Determine the (x, y) coordinate at the center of the cell enclosing the given text.  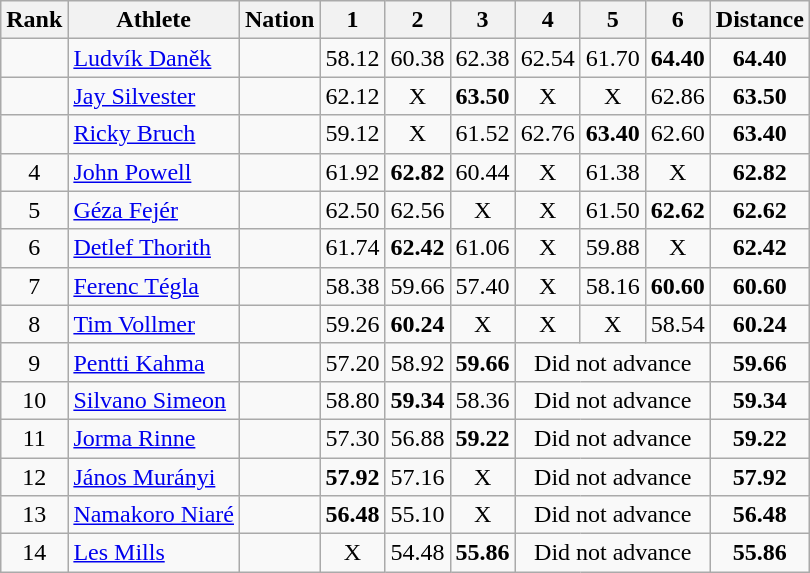
Géza Fejér (154, 210)
Jay Silvester (154, 96)
59.26 (352, 324)
Nation (280, 20)
61.70 (612, 58)
58.54 (678, 324)
7 (34, 286)
14 (34, 553)
62.56 (418, 210)
57.30 (352, 438)
3 (482, 20)
61.92 (352, 172)
13 (34, 515)
58.12 (352, 58)
2 (418, 20)
Jorma Rinne (154, 438)
61.50 (612, 210)
61.74 (352, 248)
54.48 (418, 553)
58.38 (352, 286)
Detlef Thorith (154, 248)
58.92 (418, 362)
62.54 (548, 58)
59.12 (352, 134)
62.86 (678, 96)
62.50 (352, 210)
61.38 (612, 172)
60.44 (482, 172)
Distance (760, 20)
Ferenc Tégla (154, 286)
12 (34, 477)
Ludvík Daněk (154, 58)
Ricky Bruch (154, 134)
62.60 (678, 134)
57.20 (352, 362)
60.38 (418, 58)
11 (34, 438)
61.52 (482, 134)
58.80 (352, 400)
1 (352, 20)
56.88 (418, 438)
Silvano Simeon (154, 400)
62.38 (482, 58)
John Powell (154, 172)
62.76 (548, 134)
9 (34, 362)
Rank (34, 20)
Les Mills (154, 553)
10 (34, 400)
55.10 (418, 515)
Namakoro Niaré (154, 515)
57.16 (418, 477)
62.12 (352, 96)
Athlete (154, 20)
58.16 (612, 286)
Pentti Kahma (154, 362)
61.06 (482, 248)
59.88 (612, 248)
Tim Vollmer (154, 324)
58.36 (482, 400)
János Murányi (154, 477)
57.40 (482, 286)
8 (34, 324)
